From the cell containing the given text, extract its center point as (X, Y) coordinate. 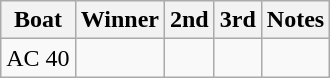
Boat (38, 20)
3rd (238, 20)
Winner (120, 20)
Notes (295, 20)
2nd (189, 20)
AC 40 (38, 58)
